Extract the (x, y) coordinate from the center of the cell holding the provided text.  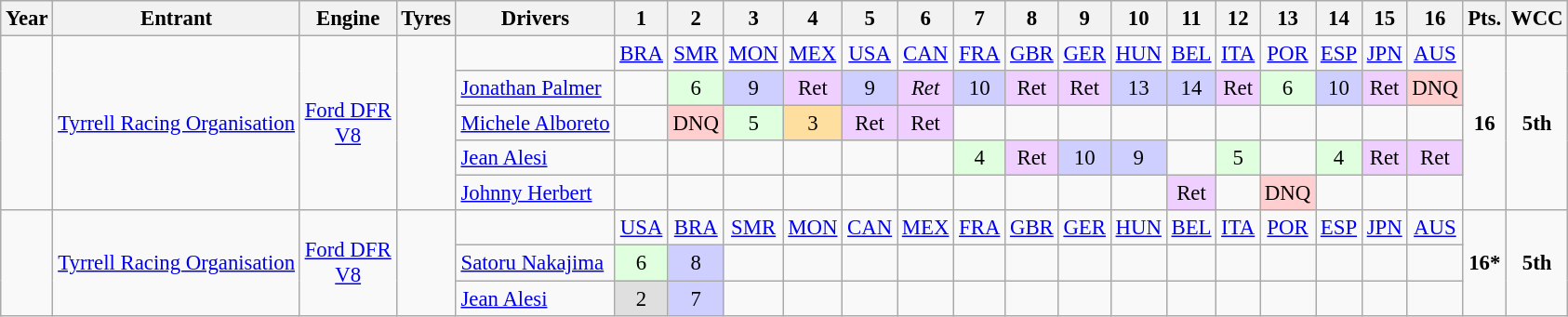
Entrant (177, 19)
Year (27, 19)
Satoru Nakajima (536, 263)
12 (1239, 19)
Engine (348, 19)
Drivers (536, 19)
16* (1484, 262)
Johnny Herbert (536, 193)
15 (1384, 19)
Michele Alboreto (536, 124)
Pts. (1484, 19)
11 (1191, 19)
1 (642, 19)
WCC (1537, 19)
Jonathan Palmer (536, 88)
Tyres (426, 19)
